Search for the cell housing the specified text and yield its (x, y) center coordinate. 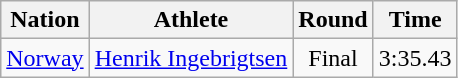
Time (415, 20)
Final (333, 58)
Norway (45, 58)
3:35.43 (415, 58)
Henrik Ingebrigtsen (191, 58)
Round (333, 20)
Nation (45, 20)
Athlete (191, 20)
